For the text-containing cell, return its midpoint in (X, Y) coordinate format. 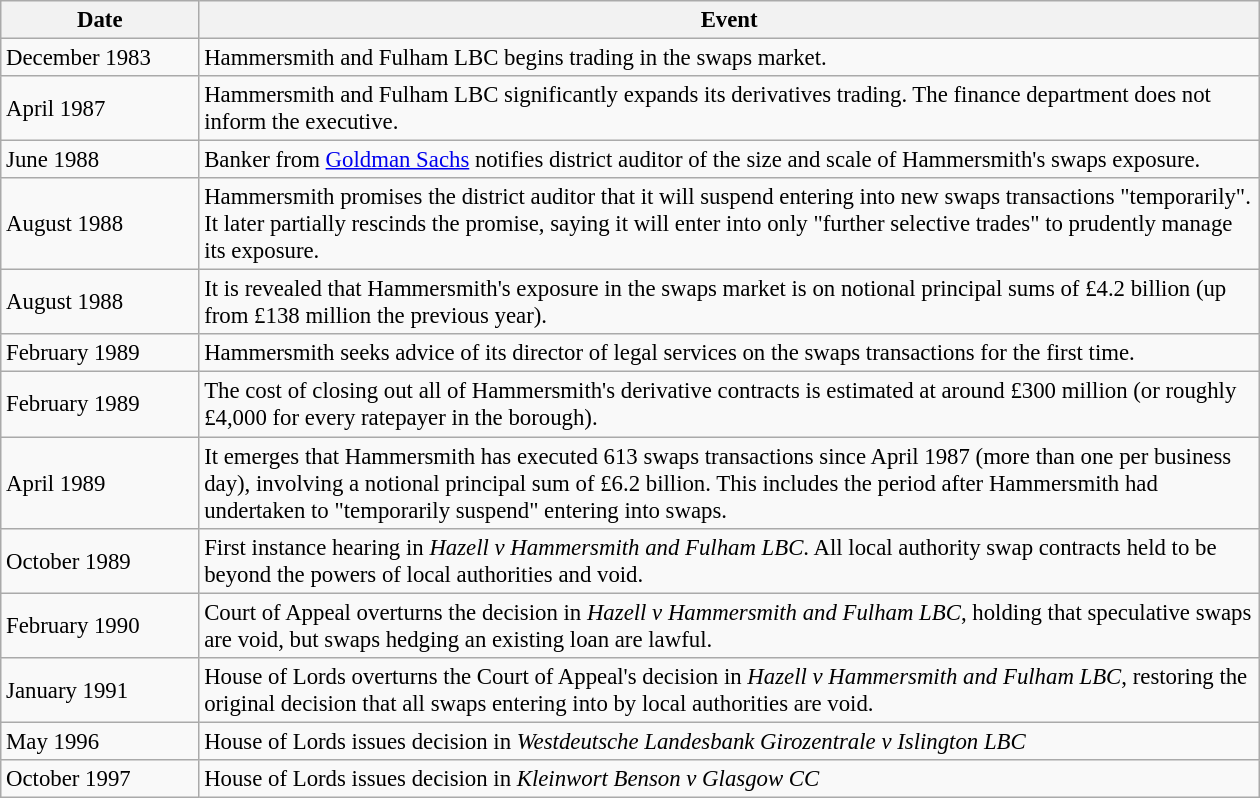
Hammersmith seeks advice of its director of legal services on the swaps transactions for the first time. (730, 353)
June 1988 (100, 160)
October 1989 (100, 560)
House of Lords issues decision in Kleinwort Benson v Glasgow CC (730, 779)
Hammersmith and Fulham LBC significantly expands its derivatives trading. The finance department does not inform the executive. (730, 108)
April 1987 (100, 108)
October 1997 (100, 779)
May 1996 (100, 741)
Banker from Goldman Sachs notifies district auditor of the size and scale of Hammersmith's swaps exposure. (730, 160)
December 1983 (100, 58)
Date (100, 20)
Hammersmith and Fulham LBC begins trading in the swaps market. (730, 58)
April 1989 (100, 483)
House of Lords issues decision in Westdeutsche Landesbank Girozentrale v Islington LBC (730, 741)
February 1990 (100, 626)
January 1991 (100, 690)
Event (730, 20)
